Output the [X, Y] coordinate of the center of the cell containing the given text.  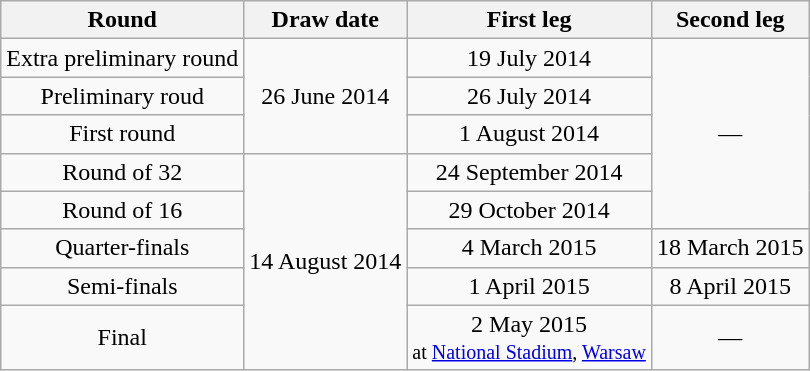
1 August 2014 [530, 134]
Round of 16 [122, 210]
26 June 2014 [326, 96]
Round [122, 20]
29 October 2014 [530, 210]
14 August 2014 [326, 262]
19 July 2014 [530, 58]
Semi-finals [122, 286]
24 September 2014 [530, 172]
Final [122, 338]
26 July 2014 [530, 96]
1 April 2015 [530, 286]
8 April 2015 [730, 286]
Preliminary roud [122, 96]
Extra preliminary round [122, 58]
First leg [530, 20]
2 May 2015at National Stadium, Warsaw [530, 338]
4 March 2015 [530, 248]
18 March 2015 [730, 248]
Quarter-finals [122, 248]
Second leg [730, 20]
Round of 32 [122, 172]
First round [122, 134]
Draw date [326, 20]
